Return the [X, Y] coordinate for the center point of the cell that contains the specified text.  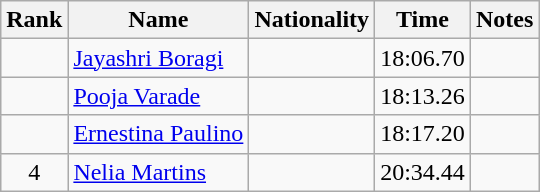
18:06.70 [423, 58]
18:17.20 [423, 134]
Ernestina Paulino [158, 134]
20:34.44 [423, 172]
Notes [504, 20]
Pooja Varade [158, 96]
Rank [34, 20]
Nationality [312, 20]
4 [34, 172]
Name [158, 20]
Nelia Martins [158, 172]
18:13.26 [423, 96]
Jayashri Boragi [158, 58]
Time [423, 20]
